Capture the cell that displays the provided text and extract its (x, y) central coordinate. 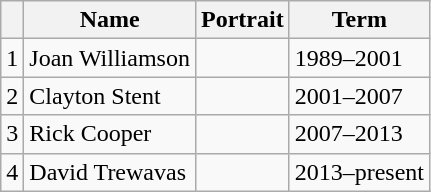
Portrait (242, 20)
2007–2013 (359, 134)
Clayton Stent (110, 96)
4 (12, 172)
2013–present (359, 172)
3 (12, 134)
2 (12, 96)
2001–2007 (359, 96)
Joan Williamson (110, 58)
1 (12, 58)
1989–2001 (359, 58)
Rick Cooper (110, 134)
Term (359, 20)
David Trewavas (110, 172)
Name (110, 20)
